Return the [X, Y] coordinate for the center point of the cell that contains the specified text.  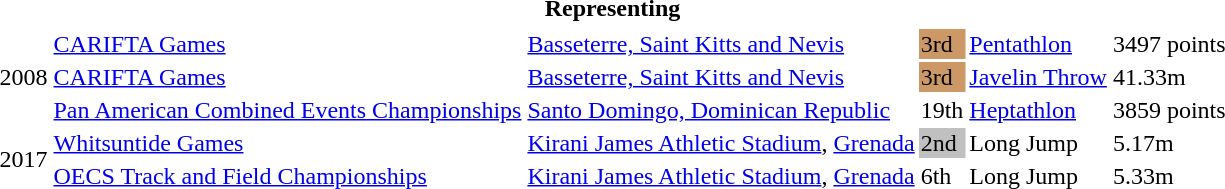
19th [942, 110]
Javelin Throw [1038, 77]
Long Jump [1038, 143]
Whitsuntide Games [288, 143]
Pan American Combined Events Championships [288, 110]
2nd [942, 143]
Heptathlon [1038, 110]
Kirani James Athletic Stadium, Grenada [721, 143]
Santo Domingo, Dominican Republic [721, 110]
Pentathlon [1038, 44]
